Scan for the cell matching the given text and deliver its (x, y) coordinate at center. 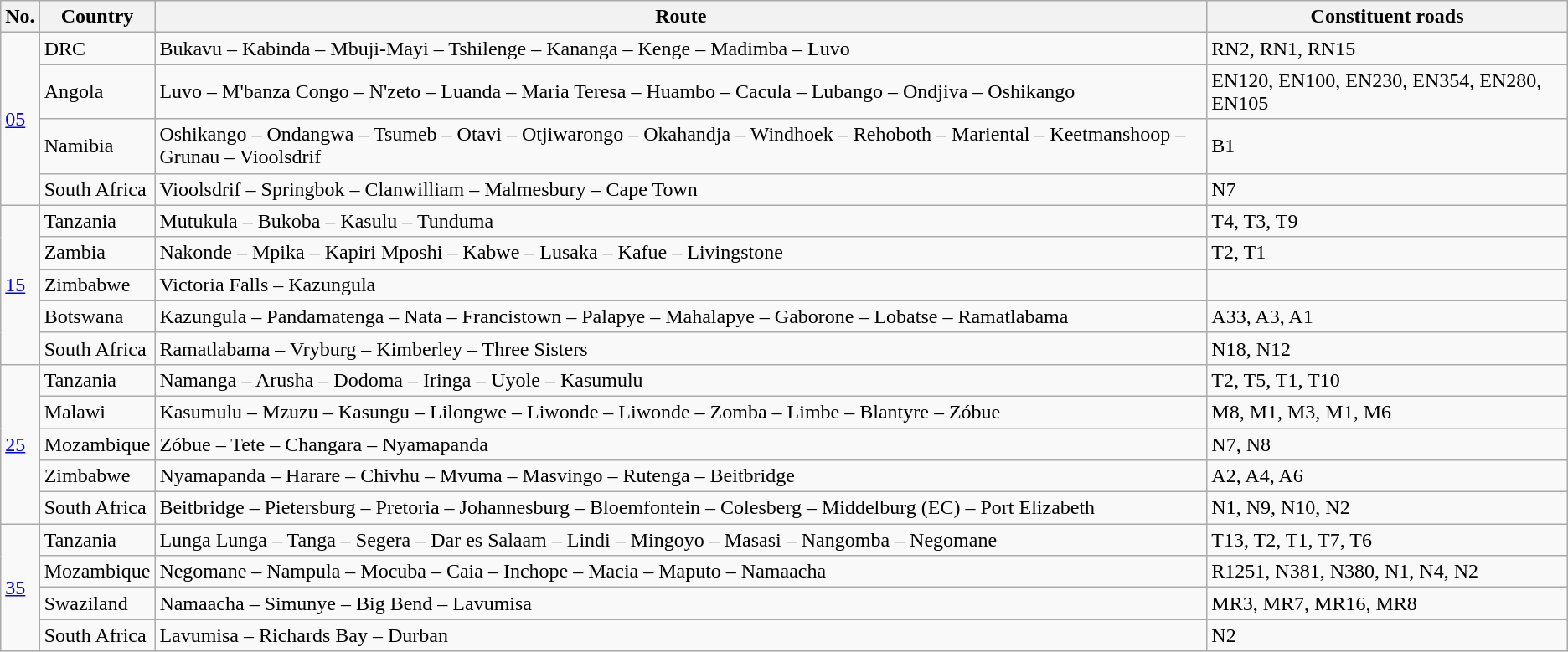
15 (20, 285)
Lavumisa – Richards Bay – Durban (681, 635)
N18, N12 (1387, 348)
Ramatlabama – Vryburg – Kimberley – Three Sisters (681, 348)
Botswana (97, 316)
T2, T5, T1, T10 (1387, 380)
Lunga Lunga – Tanga – Segera – Dar es Salaam – Lindi – Mingoyo – Masasi – Nangomba – Negomane (681, 540)
Oshikango – Ondangwa – Tsumeb – Otavi – Otjiwarongo – Okahandja – Windhoek – Rehoboth – Mariental – Keetmanshoop – Grunau – Vioolsdrif (681, 146)
T13, T2, T1, T7, T6 (1387, 540)
25 (20, 444)
Kazungula – Pandamatenga – Nata – Francistown – Palapye – Mahalapye – Gaborone – Lobatse – Ramatlabama (681, 316)
N1, N9, N10, N2 (1387, 508)
Angola (97, 92)
RN2, RN1, RN15 (1387, 49)
Zóbue – Tete – Changara – Nyamapanda (681, 444)
A33, A3, A1 (1387, 316)
Kasumulu – Mzuzu – Kasungu – Lilongwe – Liwonde – Liwonde – Zomba – Limbe – Blantyre – Zóbue (681, 412)
Namaacha – Simunye – Big Bend – Lavumisa (681, 603)
N2 (1387, 635)
Luvo – M'banza Congo – N'zeto – Luanda – Maria Teresa – Huambo – Cacula – Lubango – Ondjiva – Oshikango (681, 92)
T2, T1 (1387, 253)
N7, N8 (1387, 444)
Route (681, 17)
Constituent roads (1387, 17)
M8, M1, M3, M1, M6 (1387, 412)
N7 (1387, 189)
A2, A4, A6 (1387, 476)
Beitbridge – Pietersburg – Pretoria – Johannesburg – Bloemfontein – Colesberg – Middelburg (EC) – Port Elizabeth (681, 508)
R1251, N381, N380, N1, N4, N2 (1387, 572)
Namanga – Arusha – Dodoma – Iringa – Uyole – Kasumulu (681, 380)
Nyamapanda – Harare – Chivhu – Mvuma – Masvingo – Rutenga – Beitbridge (681, 476)
EN120, EN100, EN230, EN354, EN280, EN105 (1387, 92)
35 (20, 588)
Swaziland (97, 603)
Nakonde – Mpika – Kapiri Mposhi – Kabwe – Lusaka – Kafue – Livingstone (681, 253)
Mutukula – Bukoba – Kasulu – Tunduma (681, 221)
Namibia (97, 146)
Country (97, 17)
Zambia (97, 253)
DRC (97, 49)
Bukavu – Kabinda – Mbuji-Mayi – Tshilenge – Kananga – Kenge – Madimba – Luvo (681, 49)
05 (20, 119)
Vioolsdrif – Springbok – Clanwilliam – Malmesbury – Cape Town (681, 189)
MR3, MR7, MR16, MR8 (1387, 603)
No. (20, 17)
Malawi (97, 412)
Negomane – Nampula – Mocuba – Caia – Inchope – Macia – Maputo – Namaacha (681, 572)
B1 (1387, 146)
T4, T3, T9 (1387, 221)
Victoria Falls – Kazungula (681, 285)
